From the cell containing the given text, extract its center point as (x, y) coordinate. 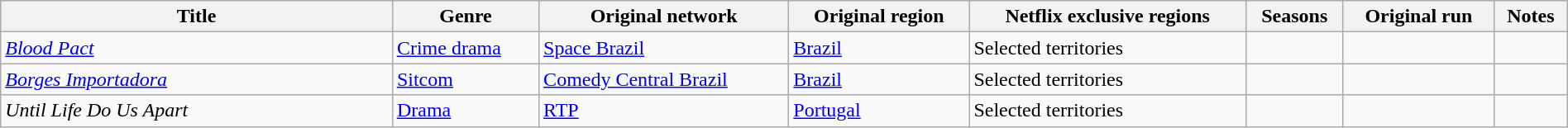
Netflix exclusive regions (1107, 17)
Original region (879, 17)
Space Brazil (664, 48)
Drama (465, 111)
Seasons (1294, 17)
Portugal (879, 111)
Blood Pact (197, 48)
Original run (1418, 17)
Genre (465, 17)
RTP (664, 111)
Sitcom (465, 79)
Title (197, 17)
Until Life Do Us Apart (197, 111)
Crime drama (465, 48)
Original network (664, 17)
Notes (1532, 17)
Comedy Central Brazil (664, 79)
Borges Importadora (197, 79)
